Pinpoint the cell where the given text exists, returning its [X, Y] midpoint coordinate. 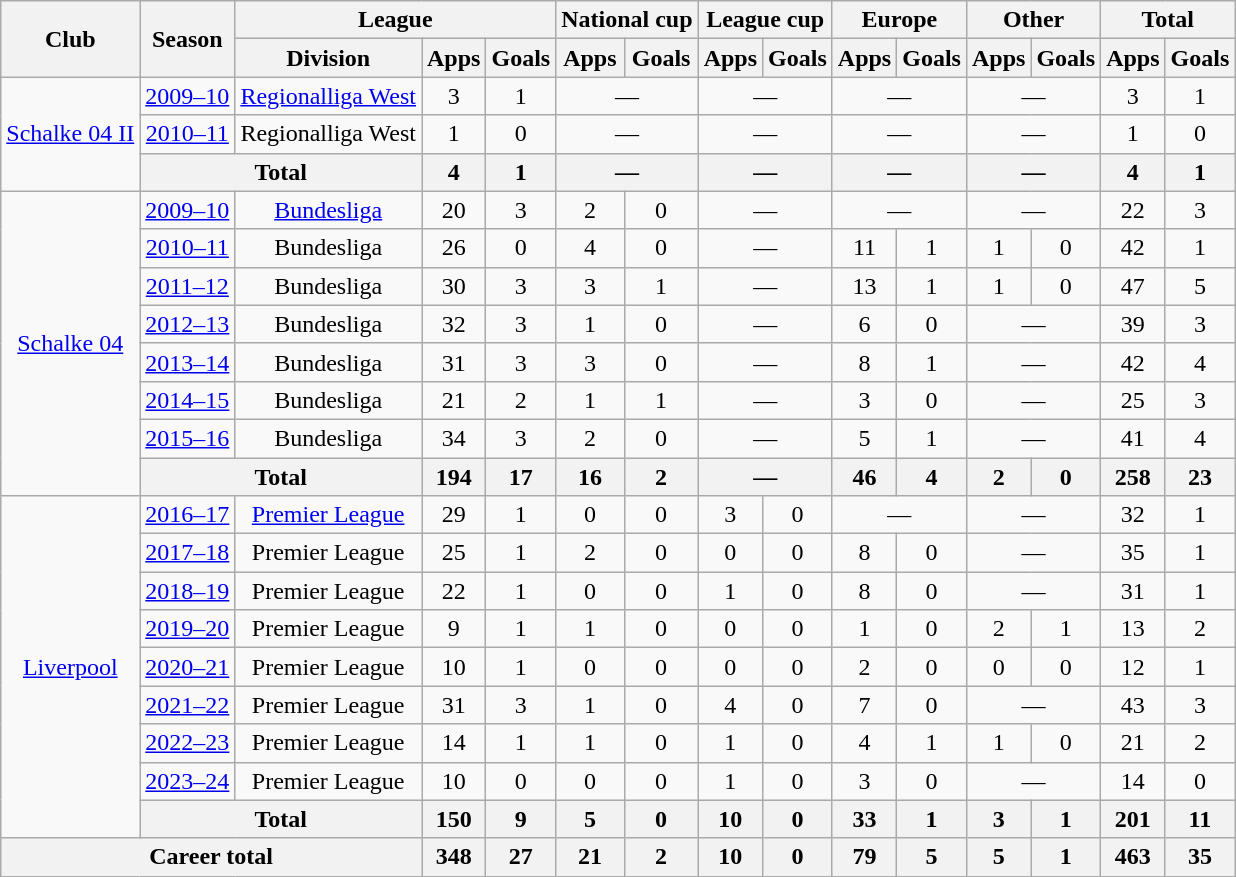
2013–14 [188, 362]
463 [1133, 857]
201 [1133, 819]
20 [454, 210]
2018–19 [188, 591]
2022–23 [188, 743]
23 [1200, 477]
7 [864, 705]
Liverpool [70, 668]
348 [454, 857]
Schalke 04 II [70, 134]
12 [1133, 667]
National cup [627, 20]
2012–13 [188, 324]
2019–20 [188, 629]
League cup [765, 20]
16 [590, 477]
34 [454, 438]
39 [1133, 324]
33 [864, 819]
46 [864, 477]
2015–16 [188, 438]
Division [328, 58]
17 [521, 477]
Europe [899, 20]
Schalke 04 [70, 343]
Club [70, 39]
258 [1133, 477]
Season [188, 39]
6 [864, 324]
30 [454, 286]
2016–17 [188, 515]
29 [454, 515]
2023–24 [188, 781]
2017–18 [188, 553]
43 [1133, 705]
2021–22 [188, 705]
2011–12 [188, 286]
79 [864, 857]
Other [1033, 20]
26 [454, 248]
Career total [212, 857]
41 [1133, 438]
194 [454, 477]
2014–15 [188, 400]
150 [454, 819]
League [396, 20]
27 [521, 857]
2020–21 [188, 667]
47 [1133, 286]
